Find where the given text appears and provide that cell's center as (X, Y) coordinate. 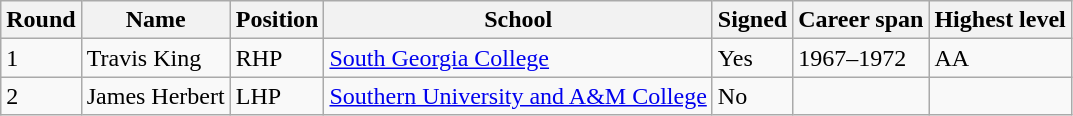
1967–1972 (861, 58)
Southern University and A&M College (518, 96)
Name (156, 20)
Career span (861, 20)
School (518, 20)
Position (277, 20)
James Herbert (156, 96)
Travis King (156, 58)
Signed (752, 20)
Yes (752, 58)
AA (1000, 58)
No (752, 96)
South Georgia College (518, 58)
2 (41, 96)
RHP (277, 58)
Highest level (1000, 20)
Round (41, 20)
1 (41, 58)
LHP (277, 96)
